Provide the (X, Y) coordinate of the cell's center where the given text is located.  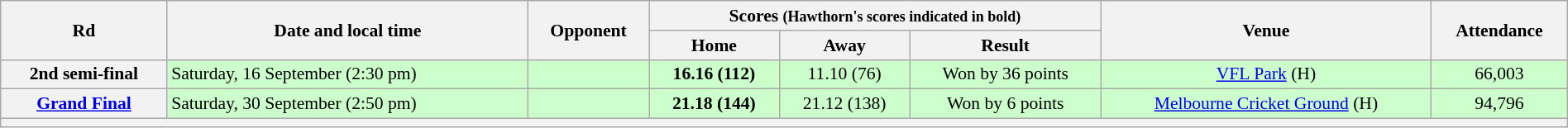
Rd (84, 30)
66,003 (1500, 74)
VFL Park (H) (1265, 74)
Won by 36 points (1006, 74)
Result (1006, 45)
Melbourne Cricket Ground (H) (1265, 104)
Venue (1265, 30)
Attendance (1500, 30)
11.10 (76) (844, 74)
21.18 (144) (714, 104)
16.16 (112) (714, 74)
Date and local time (347, 30)
Scores (Hawthorn's scores indicated in bold) (875, 16)
Grand Final (84, 104)
Away (844, 45)
Opponent (589, 30)
21.12 (138) (844, 104)
Saturday, 16 September (2:30 pm) (347, 74)
Won by 6 points (1006, 104)
94,796 (1500, 104)
Home (714, 45)
2nd semi-final (84, 74)
Saturday, 30 September (2:50 pm) (347, 104)
